Find where the given text appears and provide that cell's center as (x, y) coordinate. 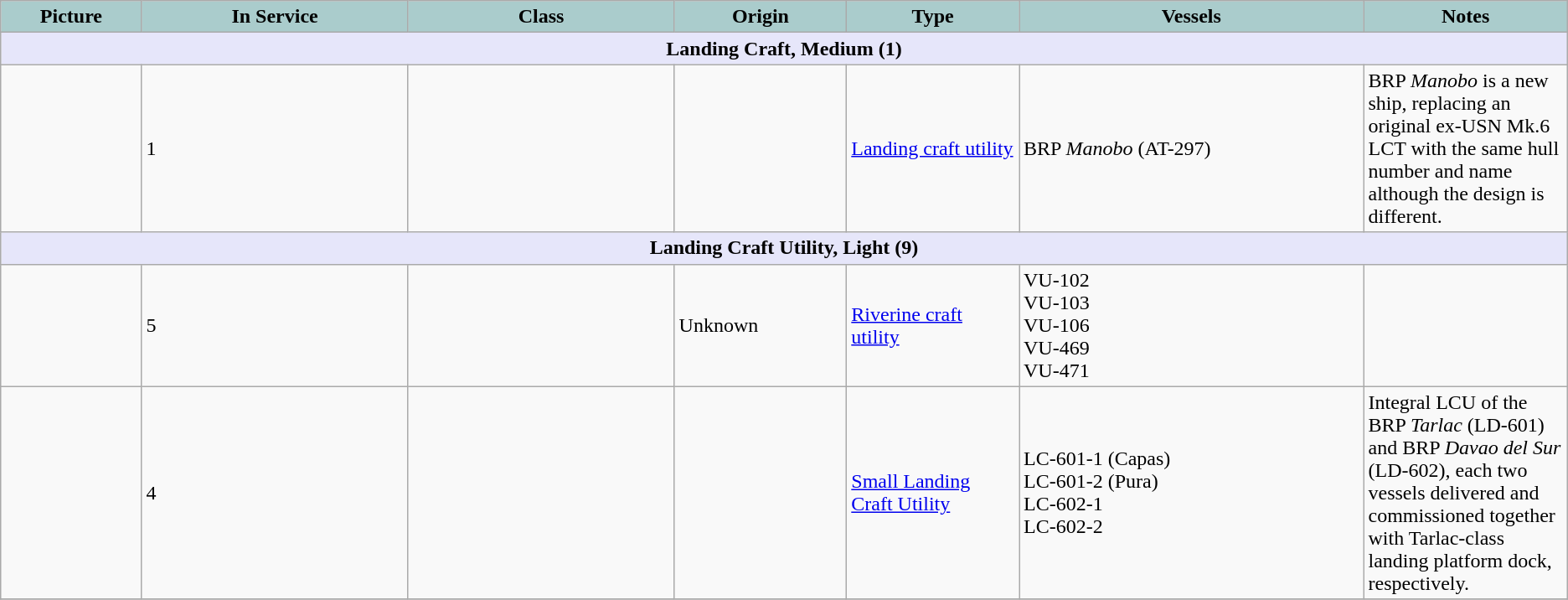
Landing Craft Utility, Light (9) (784, 248)
Picture (71, 17)
Small Landing Craft Utility (933, 493)
Landing Craft, Medium (1) (784, 49)
BRP Manobo (AT-297) (1191, 148)
Origin (761, 17)
Type (933, 17)
Notes (1466, 17)
LC-601-1 (Capas)LC-601-2 (Pura)LC-602-1LC-602-2 (1191, 493)
Class (541, 17)
In Service (275, 17)
Unknown (761, 325)
Riverine craft utility (933, 325)
Vessels (1191, 17)
4 (275, 493)
BRP Manobo is a new ship, replacing an original ex-USN Mk.6 LCT with the same hull number and name although the design is different. (1466, 148)
1 (275, 148)
VU-102VU-103VU-106VU-469VU-471 (1191, 325)
Landing craft utility (933, 148)
5 (275, 325)
